For the text-containing cell, return its midpoint in (X, Y) coordinate format. 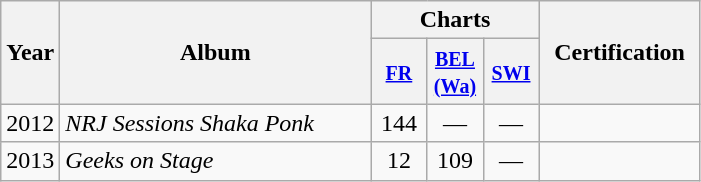
FR (399, 72)
109 (455, 161)
BEL(Wa) (455, 72)
SWI (511, 72)
Charts (455, 20)
2012 (30, 123)
Geeks on Stage (216, 161)
NRJ Sessions Shaka Ponk (216, 123)
Certification (620, 52)
Album (216, 52)
12 (399, 161)
144 (399, 123)
Year (30, 52)
2013 (30, 161)
